Identify which cell holds the provided text, then report its (X, Y) central coordinate. 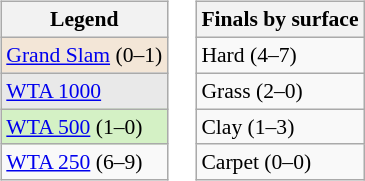
Grass (2–0) (280, 91)
Finals by surface (280, 20)
Grand Slam (0–1) (84, 55)
Hard (4–7) (280, 55)
Carpet (0–0) (280, 162)
WTA 500 (1–0) (84, 127)
WTA 1000 (84, 91)
WTA 250 (6–9) (84, 162)
Clay (1–3) (280, 127)
Legend (84, 20)
